Return [x, y] of the center of cell containing provided text 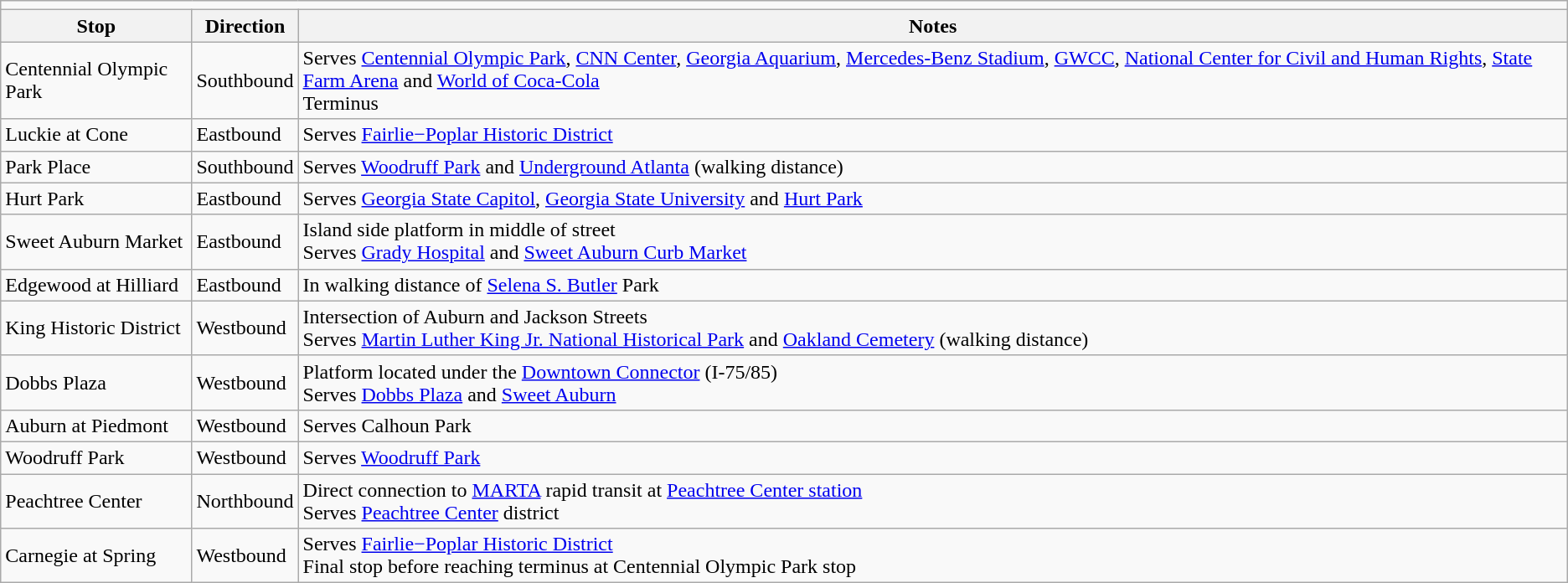
Sweet Auburn Market [96, 241]
Dobbs Plaza [96, 382]
Serves Fairlie−Poplar Historic DistrictFinal stop before reaching terminus at Centennial Olympic Park stop [933, 556]
Northbound [245, 501]
Serves Woodruff Park [933, 457]
Serves Calhoun Park [933, 426]
Edgewood at Hilliard [96, 285]
Notes [933, 26]
Stop [96, 26]
Luckie at Cone [96, 135]
Park Place [96, 167]
Woodruff Park [96, 457]
Hurt Park [96, 199]
Auburn at Piedmont [96, 426]
Carnegie at Spring [96, 556]
Peachtree Center [96, 501]
Serves Woodruff Park and Underground Atlanta (walking distance) [933, 167]
Serves Georgia State Capitol, Georgia State University and Hurt Park [933, 199]
Intersection of Auburn and Jackson StreetsServes Martin Luther King Jr. National Historical Park and Oakland Cemetery (walking distance) [933, 328]
Island side platform in middle of streetServes Grady Hospital and Sweet Auburn Curb Market [933, 241]
Direction [245, 26]
Centennial Olympic Park [96, 80]
King Historic District [96, 328]
Platform located under the Downtown Connector (I-75/85)Serves Dobbs Plaza and Sweet Auburn [933, 382]
Serves Fairlie−Poplar Historic District [933, 135]
Direct connection to MARTA rapid transit at Peachtree Center stationServes Peachtree Center district [933, 501]
In walking distance of Selena S. Butler Park [933, 285]
